Extract the [X, Y] coordinate from the center of the cell holding the provided text.  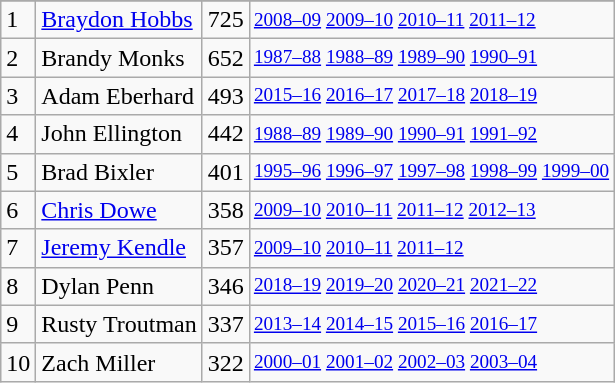
7 [18, 248]
2009–10 2010–11 2011–12 2012–13 [431, 210]
1995–96 1996–97 1997–98 1998–99 1999–00 [431, 172]
2008–09 2009–10 2010–11 2011–12 [431, 20]
Zach Miller [119, 362]
322 [226, 362]
Brad Bixler [119, 172]
10 [18, 362]
Jeremy Kendle [119, 248]
725 [226, 20]
337 [226, 324]
4 [18, 134]
Adam Eberhard [119, 96]
493 [226, 96]
2 [18, 58]
401 [226, 172]
358 [226, 210]
357 [226, 248]
Rusty Troutman [119, 324]
442 [226, 134]
8 [18, 286]
1987–88 1988–89 1989–90 1990–91 [431, 58]
5 [18, 172]
2015–16 2016–17 2017–18 2018–19 [431, 96]
3 [18, 96]
Dylan Penn [119, 286]
John Ellington [119, 134]
1 [18, 20]
652 [226, 58]
Chris Dowe [119, 210]
346 [226, 286]
Braydon Hobbs [119, 20]
2009–10 2010–11 2011–12 [431, 248]
Brandy Monks [119, 58]
1988–89 1989–90 1990–91 1991–92 [431, 134]
2000–01 2001–02 2002–03 2003–04 [431, 362]
2013–14 2014–15 2015–16 2016–17 [431, 324]
9 [18, 324]
6 [18, 210]
2018–19 2019–20 2020–21 2021–22 [431, 286]
